Locate the cell with the specified text and output its [x, y] center coordinate. 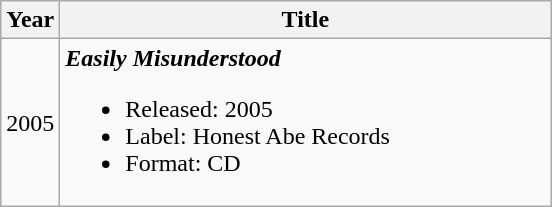
Easily MisunderstoodReleased: 2005Label: Honest Abe Records Format: CD [306, 122]
2005 [30, 122]
Title [306, 20]
Year [30, 20]
